Extract the [X, Y] coordinate from the center of the cell holding the provided text.  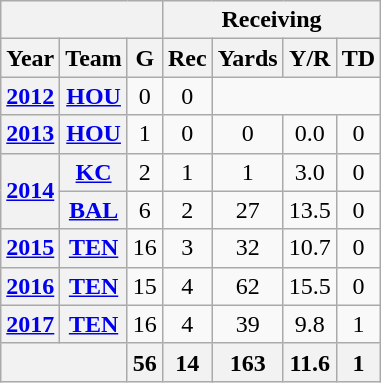
Rec [187, 58]
TD [358, 58]
Team [94, 58]
14 [187, 362]
9.8 [310, 324]
3 [187, 248]
13.5 [310, 210]
BAL [94, 210]
Y/R [310, 58]
32 [248, 248]
Year [30, 58]
10.7 [310, 248]
62 [248, 286]
KC [94, 172]
G [144, 58]
2017 [30, 324]
2012 [30, 96]
11.6 [310, 362]
2015 [30, 248]
2016 [30, 286]
27 [248, 210]
163 [248, 362]
56 [144, 362]
2013 [30, 134]
15.5 [310, 286]
39 [248, 324]
0.0 [310, 134]
3.0 [310, 172]
Yards [248, 58]
2014 [30, 191]
Receiving [271, 20]
15 [144, 286]
6 [144, 210]
